Search for the cell housing the specified text and yield its [X, Y] center coordinate. 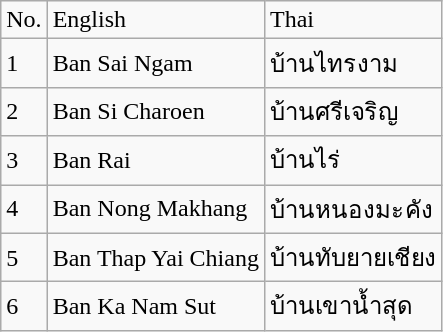
บ้านไทรงาม [353, 64]
บ้านเขาน้ำสุด [353, 306]
บ้านไร่ [353, 160]
Ban Si Charoen [156, 112]
Ban Ka Nam Sut [156, 306]
Ban Rai [156, 160]
5 [24, 258]
English [156, 20]
No. [24, 20]
บ้านทับยายเชียง [353, 258]
Ban Sai Ngam [156, 64]
Ban Nong Makhang [156, 208]
4 [24, 208]
1 [24, 64]
6 [24, 306]
บ้านศรีเจริญ [353, 112]
Thai [353, 20]
บ้านหนองมะคัง [353, 208]
3 [24, 160]
Ban Thap Yai Chiang [156, 258]
2 [24, 112]
